Extract the [x, y] coordinate from the center of the cell holding the provided text.  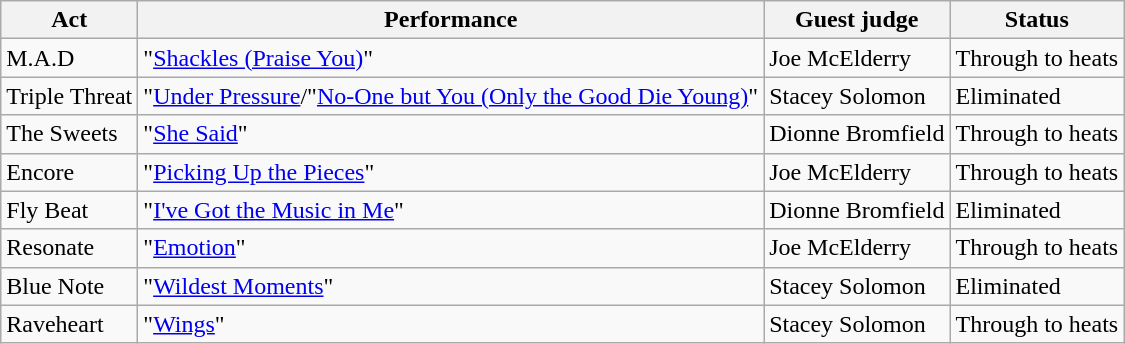
Blue Note [70, 286]
M.A.D [70, 58]
"Wildest Moments" [451, 286]
"She Said" [451, 134]
"Shackles (Praise You)" [451, 58]
Encore [70, 172]
Resonate [70, 248]
Status [1037, 20]
"Wings" [451, 324]
Raveheart [70, 324]
"Under Pressure/"No-One but You (Only the Good Die Young)" [451, 96]
The Sweets [70, 134]
"Emotion" [451, 248]
Act [70, 20]
"Picking Up the Pieces" [451, 172]
"I've Got the Music in Me" [451, 210]
Fly Beat [70, 210]
Performance [451, 20]
Guest judge [857, 20]
Triple Threat [70, 96]
